Scan for the cell matching the given text and deliver its (x, y) coordinate at center. 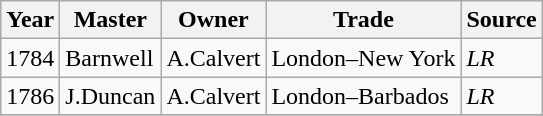
Owner (214, 20)
Source (502, 20)
London–New York (364, 58)
Trade (364, 20)
Barnwell (110, 58)
1784 (30, 58)
Year (30, 20)
London–Barbados (364, 96)
J.Duncan (110, 96)
Master (110, 20)
1786 (30, 96)
